Return the (x, y) coordinate for the center point of the cell that contains the specified text.  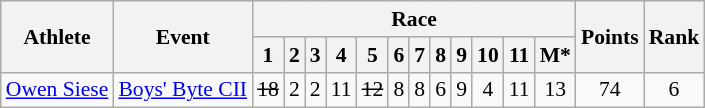
Race (414, 19)
12 (373, 90)
74 (610, 90)
Boys' Byte CII (182, 90)
1 (268, 55)
Owen Siese (58, 90)
Event (182, 36)
Points (610, 36)
Athlete (58, 36)
3 (316, 55)
10 (488, 55)
7 (420, 55)
5 (373, 55)
13 (556, 90)
M* (556, 55)
Rank (674, 36)
18 (268, 90)
